Return the [x, y] coordinate for the center point of the cell that contains the specified text.  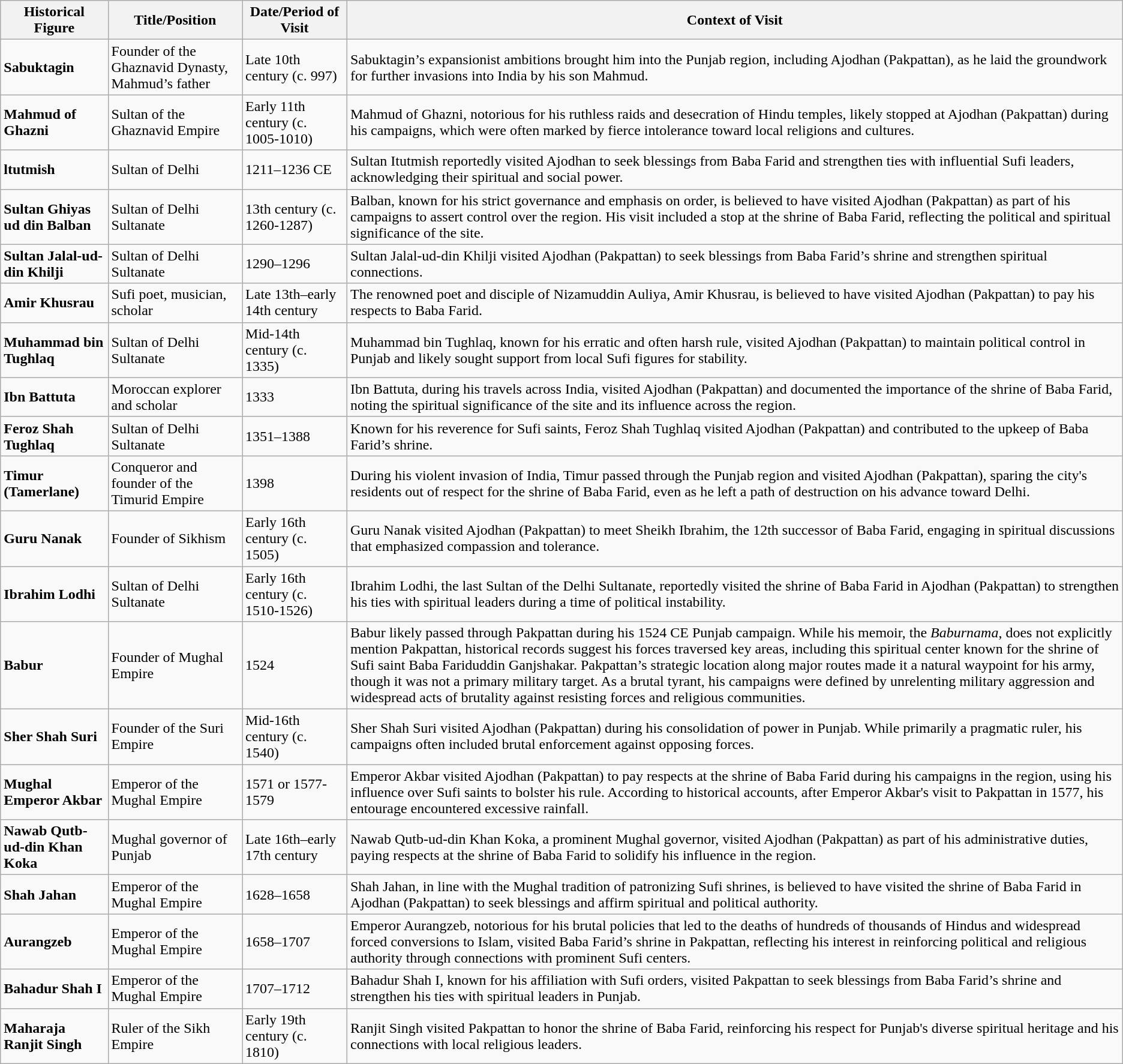
Mid-16th century (c. 1540) [295, 737]
Sultan Jalal-ud-din Khilji [54, 264]
Ibn Battuta [54, 397]
1658–1707 [295, 942]
Sultan of Delhi [175, 169]
Sultan of the Ghaznavid Empire [175, 122]
Historical Figure [54, 20]
Known for his reverence for Sufi saints, Feroz Shah Tughlaq visited Ajodhan (Pakpattan) and contributed to the upkeep of Baba Farid’s shrine. [734, 436]
Conqueror and founder of the Timurid Empire [175, 483]
Early 19th century (c. 1810) [295, 1036]
Mughal governor of Punjab [175, 847]
1290–1296 [295, 264]
1628–1658 [295, 894]
Mid-14th century (c. 1335) [295, 350]
Sufi poet, musician, scholar [175, 302]
Early 16th century (c. 1505) [295, 538]
Sultan Ghiyas ud din Balban [54, 217]
Nawab Qutb-ud-din Khan Koka [54, 847]
1571 or 1577-1579 [295, 792]
Timur (Tamerlane) [54, 483]
Babur [54, 666]
Aurangzeb [54, 942]
13th century (c. 1260-1287) [295, 217]
Sabuktagin [54, 67]
Muhammad bin Tughlaq [54, 350]
ltutmish [54, 169]
1707–1712 [295, 989]
Feroz Shah Tughlaq [54, 436]
Early 16th century (c. 1510-1526) [295, 594]
Sher Shah Suri [54, 737]
Maharaja Ranjit Singh [54, 1036]
Date/Period of Visit [295, 20]
Ibrahim Lodhi [54, 594]
Late 13th–early 14th century [295, 302]
Mahmud of Ghazni [54, 122]
Mughal Emperor Akbar [54, 792]
1524 [295, 666]
Context of Visit [734, 20]
Ruler of the Sikh Empire [175, 1036]
Late 10th century (c. 997) [295, 67]
1398 [295, 483]
Founder of Sikhism [175, 538]
Amir Khusrau [54, 302]
Early 11th century (c. 1005-1010) [295, 122]
1351–1388 [295, 436]
1333 [295, 397]
Founder of the Ghaznavid Dynasty, Mahmud’s father [175, 67]
Shah Jahan [54, 894]
Guru Nanak [54, 538]
Late 16th–early 17th century [295, 847]
Bahadur Shah I [54, 989]
Founder of Mughal Empire [175, 666]
Title/Position [175, 20]
Founder of the Suri Empire [175, 737]
Sultan Jalal-ud-din Khilji visited Ajodhan (Pakpattan) to seek blessings from Baba Farid’s shrine and strengthen spiritual connections. [734, 264]
Moroccan explorer and scholar [175, 397]
The renowned poet and disciple of Nizamuddin Auliya, Amir Khusrau, is believed to have visited Ajodhan (Pakpattan) to pay his respects to Baba Farid. [734, 302]
1211–1236 CE [295, 169]
